Search for the cell housing the specified text and yield its (x, y) center coordinate. 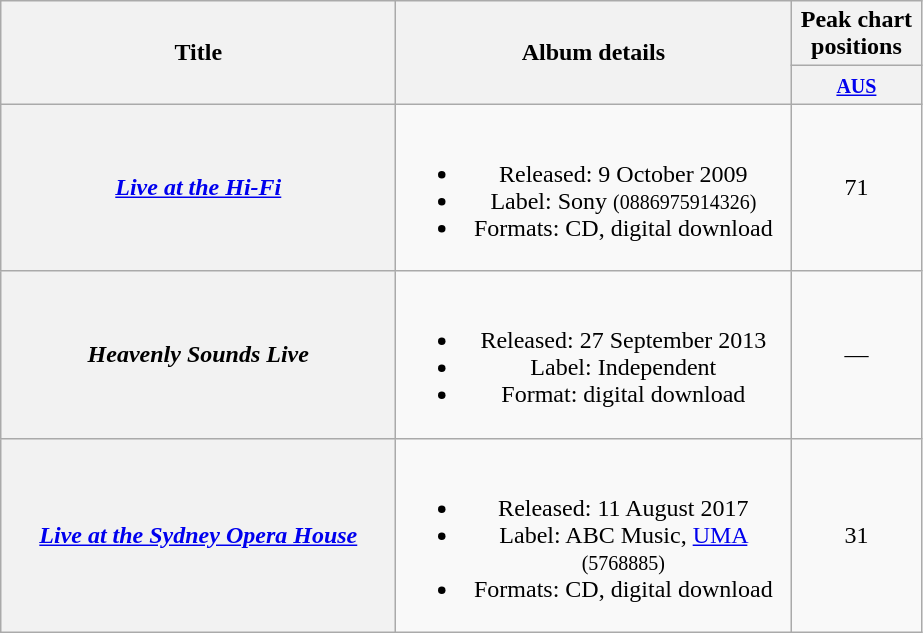
31 (856, 535)
Heavenly Sounds Live (198, 354)
AUS (856, 85)
Live at the Hi-Fi (198, 188)
Released: 9 October 2009Label: Sony (0886975914326)Formats: CD, digital download (594, 188)
71 (856, 188)
Album details (594, 52)
Live at the Sydney Opera House (198, 535)
Released: 11 August 2017Label: ABC Music, UMA (5768885)Formats: CD, digital download (594, 535)
Released: 27 September 2013Label: IndependentFormat: digital download (594, 354)
Peak chartpositions (856, 34)
— (856, 354)
Title (198, 52)
